Find where the given text appears and provide that cell's center as (x, y) coordinate. 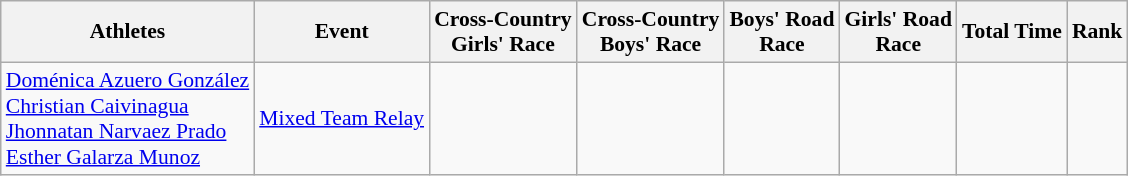
Cross-CountryGirls' Race (503, 32)
Event (342, 32)
Doménica Azuero GonzálezChristian CaivinaguaJhonnatan Narvaez PradoEsther Galarza Munoz (128, 118)
Cross-CountryBoys' Race (651, 32)
Athletes (128, 32)
Total Time (1012, 32)
Mixed Team Relay (342, 118)
Rank (1098, 32)
Boys' RoadRace (782, 32)
Girls' RoadRace (898, 32)
